Capture the cell that displays the provided text and extract its (x, y) central coordinate. 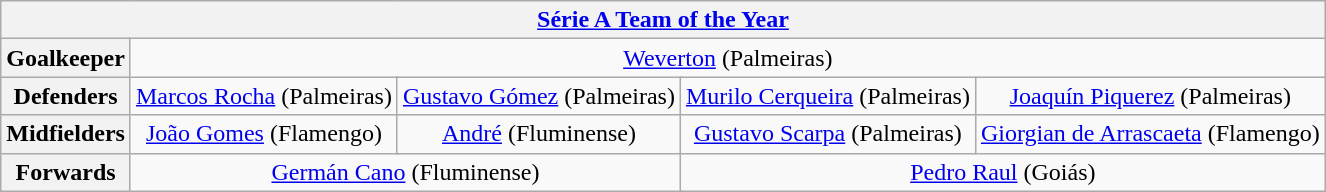
Germán Cano (Fluminense) (405, 172)
Defenders (66, 96)
Pedro Raul (Goiás) (1002, 172)
Giorgian de Arrascaeta (Flamengo) (1150, 134)
Midfielders (66, 134)
Gustavo Scarpa (Palmeiras) (828, 134)
Weverton (Palmeiras) (728, 58)
Série A Team of the Year (663, 20)
Marcos Rocha (Palmeiras) (264, 96)
Forwards (66, 172)
João Gomes (Flamengo) (264, 134)
Joaquín Piquerez (Palmeiras) (1150, 96)
Gustavo Gómez (Palmeiras) (538, 96)
André (Fluminense) (538, 134)
Murilo Cerqueira (Palmeiras) (828, 96)
Goalkeeper (66, 58)
